Find where the given text appears and provide that cell's center as [X, Y] coordinate. 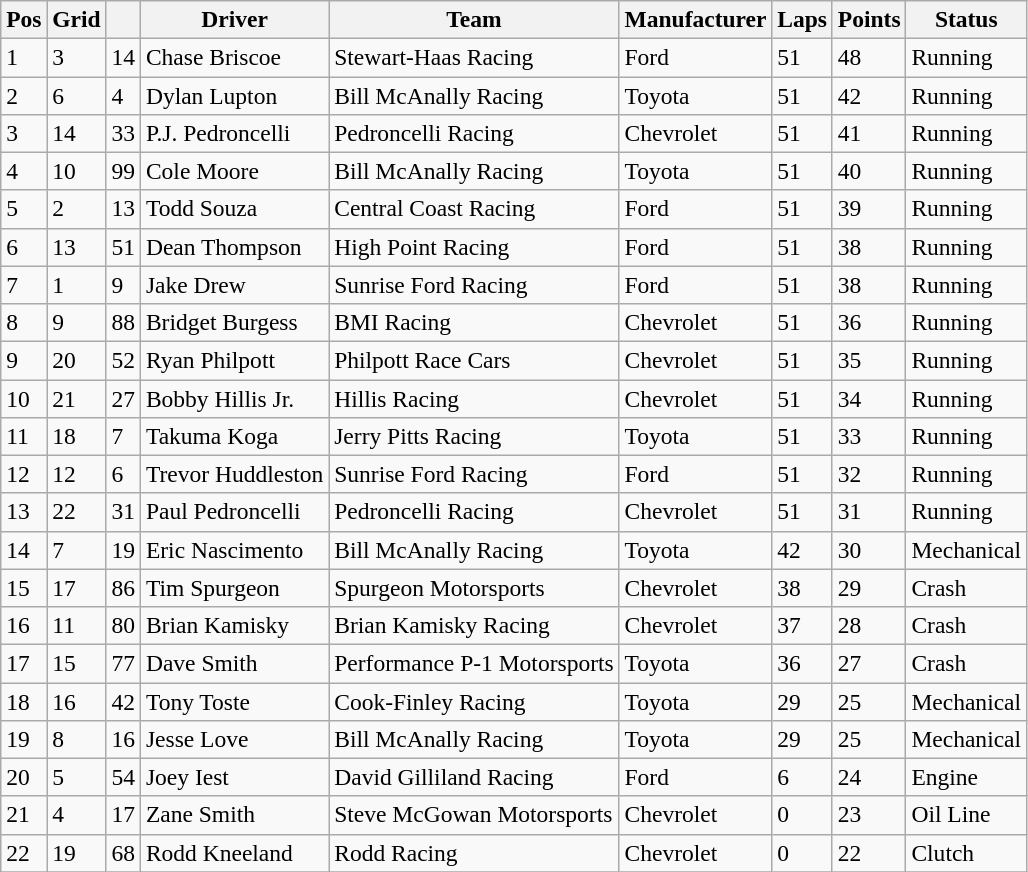
Zane Smith [234, 815]
Team [474, 19]
Cook-Finley Racing [474, 701]
Spurgeon Motorsports [474, 588]
Manufacturer [696, 19]
Pos [24, 19]
32 [869, 474]
80 [123, 625]
68 [123, 853]
Jesse Love [234, 739]
39 [869, 209]
Engine [966, 777]
54 [123, 777]
41 [869, 133]
Stewart-Haas Racing [474, 57]
35 [869, 360]
Oil Line [966, 815]
77 [123, 663]
52 [123, 360]
Steve McGowan Motorsports [474, 815]
Rodd Kneeland [234, 853]
24 [869, 777]
Grid [76, 19]
Driver [234, 19]
Brian Kamisky Racing [474, 625]
Bridget Burgess [234, 322]
Jake Drew [234, 285]
28 [869, 625]
Takuma Koga [234, 436]
34 [869, 398]
Laps [802, 19]
30 [869, 550]
37 [802, 625]
Hillis Racing [474, 398]
Dylan Lupton [234, 95]
Tim Spurgeon [234, 588]
Philpott Race Cars [474, 360]
Jerry Pitts Racing [474, 436]
99 [123, 171]
Dean Thompson [234, 247]
High Point Racing [474, 247]
48 [869, 57]
Tony Toste [234, 701]
Cole Moore [234, 171]
Clutch [966, 853]
Performance P-1 Motorsports [474, 663]
David Gilliland Racing [474, 777]
Brian Kamisky [234, 625]
Dave Smith [234, 663]
Paul Pedroncelli [234, 512]
Eric Nascimento [234, 550]
23 [869, 815]
Points [869, 19]
86 [123, 588]
Trevor Huddleston [234, 474]
Central Coast Racing [474, 209]
Bobby Hillis Jr. [234, 398]
Rodd Racing [474, 853]
P.J. Pedroncelli [234, 133]
40 [869, 171]
Chase Briscoe [234, 57]
Status [966, 19]
BMI Racing [474, 322]
Joey Iest [234, 777]
Todd Souza [234, 209]
88 [123, 322]
Ryan Philpott [234, 360]
